Determine the (X, Y) coordinate at the center of the cell enclosing the given text.  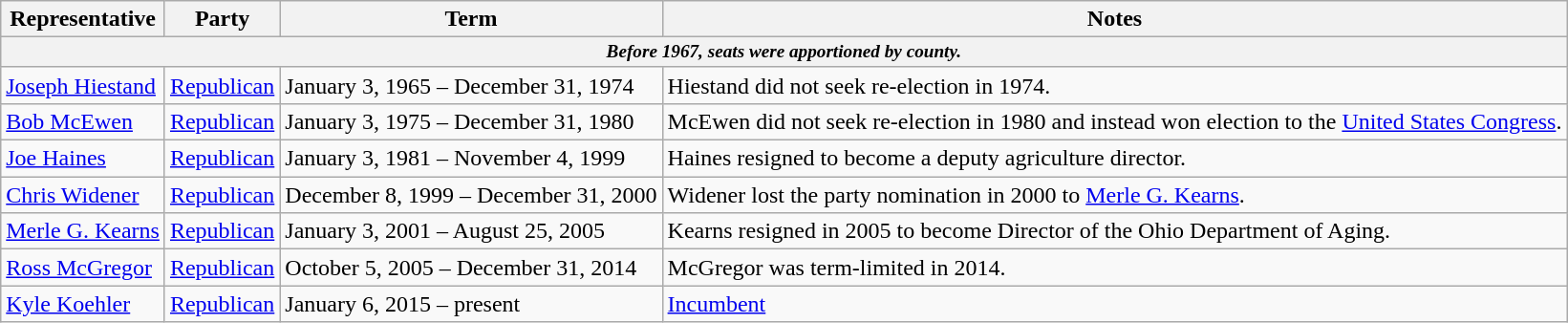
Widener lost the party nomination in 2000 to Merle G. Kearns. (1114, 195)
McEwen did not seek re-election in 1980 and instead won election to the United States Congress. (1114, 122)
McGregor was term-limited in 2014. (1114, 268)
Representative (83, 19)
January 6, 2015 – present (471, 304)
Kyle Koehler (83, 304)
Term (471, 19)
Joseph Hiestand (83, 85)
October 5, 2005 – December 31, 2014 (471, 268)
January 3, 1975 – December 31, 1980 (471, 122)
Merle G. Kearns (83, 231)
Kearns resigned in 2005 to become Director of the Ohio Department of Aging. (1114, 231)
January 3, 2001 – August 25, 2005 (471, 231)
Joe Haines (83, 159)
Hiestand did not seek re-election in 1974. (1114, 85)
Incumbent (1114, 304)
December 8, 1999 – December 31, 2000 (471, 195)
Before 1967, seats were apportioned by county. (784, 53)
Ross McGregor (83, 268)
January 3, 1965 – December 31, 1974 (471, 85)
Notes (1114, 19)
January 3, 1981 – November 4, 1999 (471, 159)
Party (222, 19)
Haines resigned to become a deputy agriculture director. (1114, 159)
Bob McEwen (83, 122)
Chris Widener (83, 195)
